Extract the (x, y) coordinate from the center of the cell holding the provided text.  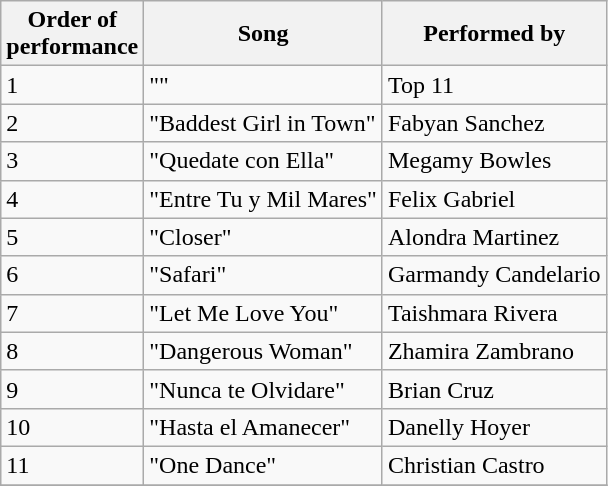
"Hasta el Amanecer" (264, 427)
8 (72, 351)
Felix Gabriel (494, 199)
1 (72, 85)
Performed by (494, 34)
"" (264, 85)
9 (72, 389)
"Entre Tu y Mil Mares" (264, 199)
"One Dance" (264, 465)
10 (72, 427)
6 (72, 275)
Song (264, 34)
"Closer" (264, 237)
Garmandy Candelario (494, 275)
"Baddest Girl in Town" (264, 123)
7 (72, 313)
Fabyan Sanchez (494, 123)
Danelly Hoyer (494, 427)
2 (72, 123)
"Quedate con Ella" (264, 161)
"Nunca te Olvidare" (264, 389)
Zhamira Zambrano (494, 351)
"Safari" (264, 275)
4 (72, 199)
"Let Me Love You" (264, 313)
Brian Cruz (494, 389)
Order of performance (72, 34)
3 (72, 161)
11 (72, 465)
Taishmara Rivera (494, 313)
Alondra Martinez (494, 237)
Christian Castro (494, 465)
5 (72, 237)
Top 11 (494, 85)
Megamy Bowles (494, 161)
"Dangerous Woman" (264, 351)
